Find where the given text appears and provide that cell's center as (x, y) coordinate. 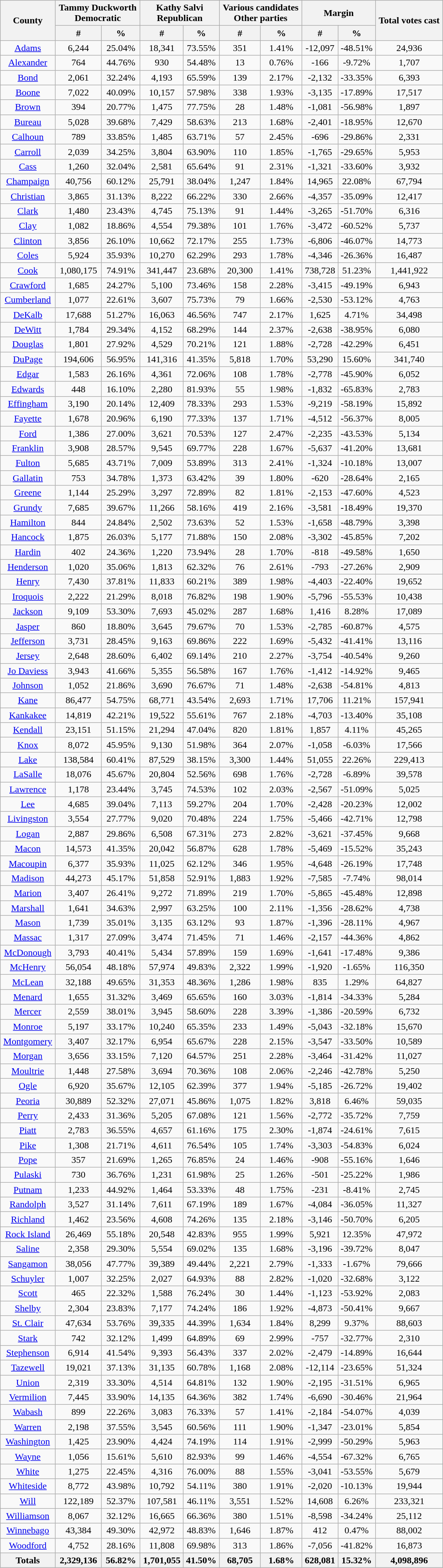
3,645 (162, 626)
-45.90% (357, 374)
5,554 (162, 1249)
101 (240, 226)
22.45% (121, 1471)
Douglas (28, 344)
37.55% (121, 1427)
39.04% (121, 804)
3,690 (162, 686)
-56.37% (357, 418)
16,644 (409, 1353)
12,105 (162, 1086)
2.61% (281, 567)
4,039 (409, 1412)
1,801 (79, 344)
63.90% (201, 152)
Adams (28, 48)
1,678 (79, 418)
47,634 (79, 1323)
2,083 (409, 1293)
Macoupin (28, 863)
-15.52% (357, 848)
2.15% (281, 1041)
64.93% (201, 1279)
-9,219 (320, 404)
4.11% (357, 730)
16,873 (409, 1545)
Cumberland (28, 300)
LaSalle (28, 774)
-5,432 (320, 641)
8,047 (409, 1249)
-3,196 (320, 1249)
1,897 (409, 107)
25,112 (409, 1516)
-31.42% (357, 1056)
2,745 (409, 1190)
Boone (28, 92)
64.89% (201, 1338)
Brown (28, 107)
-7,585 (320, 878)
17,566 (409, 745)
6,920 (79, 1086)
-23.65% (357, 1367)
44.92% (121, 1190)
20.77% (121, 107)
100 (240, 908)
-48.51% (357, 48)
18,341 (162, 48)
1.55% (281, 1471)
-45.48% (357, 893)
1.29% (357, 982)
-4,703 (320, 715)
39,335 (162, 1323)
144 (240, 330)
DeKalb (28, 315)
-51.70% (357, 211)
60.12% (121, 181)
Wayne (28, 1457)
Woodford (28, 1545)
-31.51% (357, 1383)
5,134 (409, 434)
6,393 (409, 78)
4,685 (79, 804)
9,667 (409, 1308)
1,416 (320, 611)
Schuyler (28, 1279)
Vermilion (28, 1397)
Moultrie (28, 1071)
Logan (28, 834)
35,243 (409, 848)
Fayette (28, 418)
Totals (28, 1560)
224 (240, 819)
Sangamon (28, 1264)
27,071 (162, 1101)
51.27% (121, 315)
4.71% (357, 315)
3,943 (79, 670)
1.82% (281, 1101)
Putnam (28, 1190)
40.41% (121, 952)
-2,132 (320, 78)
74.19% (201, 1442)
20,548 (162, 1234)
56.58% (201, 670)
2.06% (281, 1071)
2,310 (409, 1338)
68.29% (201, 330)
3,694 (162, 1071)
4,424 (162, 1442)
189 (240, 1205)
4,752 (79, 1545)
14,819 (79, 715)
Mason (28, 923)
377 (240, 1086)
114 (240, 1442)
5,924 (79, 256)
-3,302 (320, 537)
4,745 (162, 211)
2.27% (281, 656)
48.18% (121, 967)
1,386 (79, 434)
Jackson (28, 611)
-54.81% (357, 686)
54.11% (201, 1486)
79.38% (201, 226)
4,575 (409, 626)
219 (240, 893)
61.16% (201, 1130)
Jersey (28, 656)
10,662 (162, 241)
Washington (28, 1442)
2,559 (79, 1012)
30 (240, 1293)
2.79% (281, 1264)
-34.24% (357, 1516)
24,936 (409, 48)
-36.05% (357, 1205)
160 (240, 997)
57.98% (201, 92)
116,350 (409, 967)
27.92% (121, 344)
-1,081 (320, 107)
10,157 (162, 92)
2.16% (281, 508)
5,818 (240, 359)
28.16% (121, 1545)
16.10% (121, 389)
107,581 (162, 1501)
82.93% (201, 1457)
36.55% (121, 1130)
2.11% (281, 908)
48.36% (201, 982)
9,668 (409, 834)
157,941 (409, 700)
2,648 (79, 656)
4,738 (409, 908)
39.67% (121, 508)
-28.11% (357, 923)
357 (79, 1160)
Scott (28, 1293)
31.36% (121, 1115)
2,358 (79, 1249)
3,945 (162, 1012)
45,265 (409, 730)
7,120 (162, 1056)
5,610 (162, 1457)
39 (240, 478)
-50.41% (357, 1308)
-231 (320, 1190)
45.67% (121, 774)
-4,873 (320, 1308)
16,665 (162, 1516)
15,670 (409, 1027)
Monroe (28, 1027)
-5,185 (320, 1086)
-17.89% (357, 92)
12,798 (409, 819)
-4,084 (320, 1205)
66.22% (201, 196)
87,529 (162, 760)
6,190 (162, 418)
69.77% (201, 448)
-3,547 (320, 1041)
1,813 (162, 567)
-56.98% (357, 107)
39.68% (121, 122)
2,039 (79, 152)
70 (240, 626)
74.26% (201, 1219)
70.48% (201, 819)
730 (79, 1175)
6.26% (357, 1501)
Marshall (28, 908)
2,502 (162, 522)
-5,637 (320, 448)
6,052 (409, 374)
71.45% (201, 938)
19,021 (79, 1367)
Morgan (28, 1056)
-1,765 (320, 152)
Whiteside (28, 1486)
16,063 (162, 315)
3,135 (162, 923)
39,389 (162, 1264)
48.83% (201, 1531)
-48.79% (357, 522)
-2,778 (320, 374)
15.61% (121, 1457)
31,135 (162, 1367)
0.47% (357, 1531)
74.53% (201, 789)
72.06% (201, 374)
33.85% (121, 137)
7,177 (162, 1308)
1,875 (79, 537)
-3,472 (320, 226)
-1,386 (320, 1012)
150 (240, 537)
1.85% (281, 152)
-166 (320, 63)
21.29% (121, 596)
62.32% (201, 567)
88,002 (409, 1531)
21.71% (121, 1145)
32.04% (121, 166)
6,377 (79, 863)
1,231 (162, 1175)
5,963 (409, 1442)
-2,157 (320, 938)
-20.23% (357, 804)
1,373 (162, 478)
-47.60% (357, 493)
56.43% (201, 1353)
19,944 (409, 1486)
-5,043 (320, 1027)
34.63% (121, 908)
60.41% (121, 760)
32.24% (121, 78)
1.51% (281, 1516)
38.01% (121, 1012)
Wabash (28, 1412)
2,221 (240, 1264)
Ogle (28, 1086)
-620 (320, 478)
389 (240, 582)
15.60% (357, 359)
2.03% (281, 789)
69.98% (201, 1545)
26.41% (121, 893)
6,965 (409, 1383)
5,953 (409, 152)
9,020 (162, 819)
229,413 (409, 760)
6,765 (409, 1457)
15.32% (357, 1560)
Livingston (28, 819)
24.27% (121, 285)
59,035 (409, 1101)
-26.36% (357, 256)
57,974 (162, 967)
47.77% (121, 1264)
59.27% (201, 804)
1,425 (79, 1442)
76.82% (201, 596)
Alexander (28, 63)
287 (240, 611)
51.15% (121, 730)
-27.26% (357, 567)
1,441,922 (409, 270)
1,144 (79, 493)
21.86% (121, 686)
70.53% (201, 434)
Henderson (28, 567)
-32.18% (357, 1027)
38.04% (201, 181)
-5,865 (320, 893)
-41.41% (357, 641)
13,007 (409, 463)
43.54% (201, 700)
70.36% (201, 1071)
-3,621 (320, 834)
255 (240, 241)
2,222 (79, 596)
33.30% (121, 1383)
Lee (28, 804)
29.30% (121, 1249)
1,007 (79, 1279)
-5,796 (320, 596)
61.98% (201, 1175)
6,508 (162, 834)
62.12% (201, 863)
1,480 (79, 211)
1,583 (79, 374)
3,865 (79, 196)
88,603 (409, 1323)
32,188 (79, 982)
-12,097 (320, 48)
69 (240, 1338)
2,693 (240, 700)
159 (240, 952)
3,297 (162, 493)
273 (240, 834)
47.04% (201, 730)
-1,412 (320, 670)
10,792 (162, 1486)
11,025 (162, 863)
742 (79, 1338)
-30.46% (357, 1397)
-4,512 (320, 418)
4,316 (162, 1471)
4,763 (409, 300)
2,329,136 (79, 1560)
28.57% (121, 448)
3,908 (79, 448)
899 (79, 1412)
4,967 (409, 923)
3,190 (79, 404)
-2,401 (320, 122)
7,685 (79, 508)
1,475 (162, 107)
21,964 (409, 1397)
1,857 (320, 730)
Peoria (28, 1101)
20.96% (121, 418)
7,009 (162, 463)
14,773 (409, 241)
Kane (28, 700)
9,465 (409, 670)
41.66% (121, 670)
26,469 (79, 1234)
6,954 (162, 1041)
186 (240, 1308)
955 (240, 1234)
4,608 (162, 1219)
-2,530 (320, 300)
6,080 (409, 330)
9,386 (409, 952)
448 (79, 389)
753 (79, 478)
45.02% (201, 611)
-2,235 (320, 434)
58.60% (201, 1012)
Stephenson (28, 1353)
-3,581 (320, 508)
20,300 (240, 270)
33.90% (121, 1397)
34,498 (409, 315)
23.68% (201, 270)
138,584 (79, 760)
Hardin (28, 552)
11,027 (409, 1056)
Knox (28, 745)
3.39% (281, 1012)
8.28% (357, 611)
10,438 (409, 596)
Gallatin (28, 478)
77.75% (201, 107)
930 (162, 63)
337 (240, 1353)
10,270 (162, 256)
4,657 (162, 1130)
6,024 (409, 1145)
35.01% (121, 923)
-6.89% (357, 774)
46.11% (201, 1501)
64,827 (409, 982)
69.02% (201, 1249)
-2,772 (320, 1115)
9,260 (409, 656)
4,361 (162, 374)
-1.65% (357, 967)
9,272 (162, 893)
43.98% (121, 1486)
Coles (28, 256)
45.95% (121, 745)
1.93% (281, 92)
60.56% (201, 1427)
-45.85% (357, 537)
52.37% (121, 1501)
5,921 (320, 1234)
7,430 (79, 582)
-17.48% (357, 952)
81.93% (201, 389)
63.42% (201, 478)
1,080,175 (79, 270)
31.13% (121, 196)
34.25% (121, 152)
12,417 (409, 196)
42.83% (201, 1234)
White (28, 1471)
1,986 (409, 1175)
17,517 (409, 92)
-35.72% (357, 1115)
233 (240, 1027)
2,887 (79, 834)
29.34% (121, 330)
31,353 (162, 982)
-1,333 (320, 1264)
35,108 (409, 715)
16,487 (409, 256)
-1,814 (320, 997)
Tazewell (28, 1367)
62.29% (201, 256)
10,589 (409, 1041)
-32.77% (357, 1338)
1,625 (320, 315)
32.25% (121, 1279)
351 (240, 48)
141,316 (162, 359)
11.21% (357, 700)
13 (240, 63)
860 (79, 626)
20.14% (121, 404)
54.75% (121, 700)
27.09% (121, 938)
-2,246 (320, 1071)
Jo Daviess (28, 670)
198 (240, 596)
-3,265 (320, 211)
79 (240, 300)
52.91% (201, 878)
213 (240, 122)
158 (240, 285)
-1.67% (357, 1264)
341,447 (162, 270)
56.95% (121, 359)
1,056 (79, 1457)
Clark (28, 211)
31.32% (121, 997)
3.03% (281, 997)
835 (320, 982)
Piatt (28, 1130)
-4,648 (320, 863)
-55.53% (357, 596)
-3,464 (320, 1056)
Madison (28, 878)
4,098,896 (409, 1560)
105 (240, 1145)
4,514 (162, 1383)
56.82% (121, 1560)
-8,598 (320, 1516)
21,294 (162, 730)
-32.68% (357, 1279)
75.13% (201, 211)
-908 (320, 1160)
Clay (28, 226)
698 (240, 774)
22.61% (121, 300)
25 (240, 1175)
14,135 (162, 1397)
48 (240, 1190)
56.87% (201, 848)
9,130 (162, 745)
65.59% (201, 78)
341,740 (409, 359)
5,250 (409, 1071)
74.91% (121, 270)
-4,357 (320, 196)
44.39% (201, 1323)
5,737 (409, 226)
9,393 (162, 1353)
210 (240, 656)
-2,999 (320, 1442)
DuPage (28, 359)
Christian (28, 196)
40.09% (121, 92)
2.99% (281, 1338)
-33.50% (357, 1041)
346 (240, 863)
54.48% (201, 63)
-14.92% (357, 670)
2,280 (162, 389)
33.15% (121, 1056)
63.71% (201, 137)
9.37% (357, 1323)
93 (240, 923)
1,178 (79, 789)
18.86% (121, 226)
Clinton (28, 241)
3,793 (79, 952)
-41.82% (357, 1545)
-25.22% (357, 1175)
-12,114 (320, 1367)
-40.54% (357, 656)
34.78% (121, 478)
-3,415 (320, 285)
412 (320, 1531)
38.15% (201, 760)
53.76% (121, 1323)
1,707 (409, 63)
5,177 (162, 537)
Franklin (28, 448)
1,462 (79, 1219)
13,681 (409, 448)
64.57% (201, 1056)
6,402 (162, 656)
1,464 (162, 1190)
28.60% (121, 656)
7,445 (79, 1397)
3,398 (409, 522)
7,759 (409, 1115)
47,972 (409, 1234)
-53.12% (357, 300)
52 (240, 522)
1,265 (162, 1160)
57.89% (201, 952)
Macon (28, 848)
32.17% (121, 1041)
Carroll (28, 152)
7,615 (409, 1130)
1.73% (281, 241)
11,327 (409, 1205)
3,551 (240, 1501)
3,621 (162, 434)
6,316 (409, 211)
Iroquois (28, 596)
27.77% (121, 819)
4,523 (409, 493)
1,233 (79, 1190)
42.21% (121, 715)
-2,020 (320, 1486)
30,889 (79, 1101)
1,052 (79, 686)
53,290 (320, 359)
-29.86% (357, 137)
67.08% (201, 1115)
23.83% (121, 1308)
27.58% (121, 1071)
71.89% (201, 893)
69.86% (201, 641)
2.30% (281, 1130)
15,892 (409, 404)
-53.92% (357, 1293)
14,608 (320, 1501)
43,384 (79, 1531)
-2,184 (320, 1412)
6,451 (409, 344)
72.89% (201, 493)
4,193 (162, 78)
382 (240, 1397)
Kendall (28, 730)
55.61% (201, 715)
1.26% (281, 1175)
49.44% (201, 1264)
364 (240, 745)
1,499 (162, 1338)
-1,920 (320, 967)
1.66% (281, 300)
1,077 (79, 300)
1,883 (240, 878)
3,818 (320, 1101)
-2,567 (320, 789)
132 (240, 1383)
3,300 (240, 760)
Rock Island (28, 1234)
Lake (28, 760)
51.98% (201, 745)
40,756 (79, 181)
2.37% (281, 330)
111 (240, 1427)
73.94% (201, 552)
-50.29% (357, 1442)
65.67% (201, 1041)
1,260 (79, 166)
764 (79, 63)
8,018 (162, 596)
-34.33% (357, 997)
4,611 (162, 1145)
51.23% (357, 270)
-49.58% (357, 552)
17,748 (409, 863)
233,321 (409, 1501)
-1,832 (320, 389)
-4,403 (320, 582)
23,151 (79, 730)
55.18% (121, 1234)
5,100 (162, 285)
3,607 (162, 300)
-2,195 (320, 1383)
3,545 (162, 1427)
-5,469 (320, 848)
78.33% (201, 404)
6.46% (357, 1101)
4,862 (409, 938)
1.80% (281, 478)
1.56% (281, 1115)
-28.62% (357, 908)
65.65% (201, 997)
45.86% (201, 1101)
102 (240, 789)
24.36% (121, 552)
1,739 (79, 923)
-1,874 (320, 1130)
73.55% (201, 48)
19,402 (409, 1086)
39,578 (409, 774)
Tammy DuckworthDemocratic (98, 13)
738,728 (320, 270)
20,042 (162, 848)
26.16% (121, 374)
-49.19% (357, 285)
35.67% (121, 1086)
5,434 (162, 952)
-22.40% (357, 582)
60.78% (201, 1367)
5,205 (162, 1115)
76 (240, 567)
29.86% (121, 834)
Various candidatesOther parties (261, 13)
Winnebago (28, 1531)
0.76% (281, 63)
5,197 (79, 1027)
22.32% (121, 1293)
10,240 (162, 1027)
69.14% (201, 656)
49.30% (121, 1531)
21.69% (121, 1160)
1.95% (281, 863)
98,014 (409, 878)
-58.19% (357, 404)
1,247 (240, 181)
-7,056 (320, 1545)
Union (28, 1383)
72.17% (201, 241)
-3,146 (320, 1219)
394 (79, 107)
2.02% (281, 1353)
45.17% (121, 878)
628,081 (320, 1560)
-3,303 (320, 1145)
63.12% (201, 923)
76.24% (201, 1293)
55 (240, 389)
70.21% (201, 344)
-18.49% (357, 508)
194,606 (79, 359)
74.24% (201, 1308)
51,055 (320, 760)
Edgar (28, 374)
17,089 (409, 611)
77.33% (201, 418)
122,189 (79, 1501)
53.33% (201, 1190)
2,304 (79, 1308)
1,308 (79, 1145)
Will (28, 1501)
11,808 (162, 1545)
68,771 (162, 700)
-1,347 (320, 1427)
-33.35% (357, 78)
-60.52% (357, 226)
-1,321 (320, 166)
Richland (28, 1219)
McDonough (28, 952)
76.54% (201, 1145)
-793 (320, 567)
-54.83% (357, 1145)
-28.64% (357, 478)
2,165 (409, 478)
Edwards (28, 389)
3,745 (162, 789)
628 (240, 848)
Randolph (28, 1205)
7,693 (162, 611)
23.44% (121, 789)
Montgomery (28, 1041)
-42.29% (357, 344)
222 (240, 641)
41.50% (201, 1560)
33.17% (121, 1027)
24.84% (121, 522)
18.80% (121, 626)
14,573 (79, 848)
6,732 (409, 1012)
139 (240, 78)
11,266 (162, 508)
8,005 (409, 418)
67.31% (201, 834)
20,804 (162, 774)
-4,554 (320, 1457)
25.04% (121, 48)
3,083 (162, 1412)
44,273 (79, 878)
6,914 (79, 1353)
5,284 (409, 997)
8,072 (79, 745)
31.14% (121, 1205)
3,469 (162, 997)
Stark (28, 1338)
-42.71% (357, 819)
86,477 (79, 700)
McLean (28, 982)
37.81% (121, 582)
66.36% (201, 1516)
2.41% (281, 463)
3,554 (79, 819)
110 (240, 152)
7,202 (409, 537)
13,116 (409, 641)
1,685 (79, 285)
-1,020 (320, 1279)
-10.18% (357, 463)
3,656 (79, 1056)
Kankakee (28, 715)
73.63% (201, 522)
41.54% (121, 1353)
4,529 (162, 344)
-501 (320, 1175)
-2,428 (320, 804)
-23.01% (357, 1427)
Kathy SalviRepublican (180, 13)
75.73% (201, 300)
Margin (339, 13)
49.65% (121, 982)
Mercer (28, 1012)
-18.95% (357, 122)
Pope (28, 1160)
5,679 (409, 1471)
3,932 (409, 166)
19,652 (409, 582)
-54.07% (357, 1412)
-67.32% (357, 1457)
8,299 (320, 1323)
Jasper (28, 626)
5,854 (409, 1427)
5,028 (79, 122)
4,813 (409, 686)
2.47% (281, 434)
56,054 (79, 967)
51,324 (409, 1367)
5,685 (79, 463)
2,061 (79, 78)
Cass (28, 166)
Warren (28, 1427)
-44.36% (357, 938)
-757 (320, 1338)
64.36% (201, 1397)
-20.59% (357, 1012)
18,076 (79, 774)
-2,785 (320, 626)
6,943 (409, 285)
Henry (28, 582)
2,322 (240, 967)
-6,690 (320, 1397)
9,109 (79, 611)
St. Clair (28, 1323)
2,331 (409, 137)
-4,346 (320, 256)
Perry (28, 1115)
1,641 (79, 908)
37.13% (121, 1367)
1,448 (79, 1071)
1,275 (79, 1471)
-1,356 (320, 908)
7,611 (162, 1205)
-55.16% (357, 1160)
2.07% (281, 745)
Hamilton (28, 522)
1,020 (79, 567)
Calhoun (28, 137)
36.76% (121, 1175)
7,113 (162, 804)
17,688 (79, 315)
71.88% (201, 537)
3,856 (79, 241)
Pulaski (28, 1175)
-46.07% (357, 241)
17,706 (320, 700)
175 (240, 1130)
65.35% (201, 1027)
9,545 (162, 448)
25.29% (121, 493)
19,370 (409, 508)
35.06% (121, 567)
3,474 (162, 938)
-696 (320, 137)
26.10% (121, 241)
204 (240, 804)
23.43% (121, 211)
8,772 (79, 1486)
3,527 (79, 1205)
-9.72% (357, 63)
65.64% (201, 166)
12,670 (409, 122)
58.16% (201, 508)
-3,041 (320, 1471)
28.45% (121, 641)
1,317 (79, 938)
McHenry (28, 967)
42,972 (162, 1531)
County (28, 20)
58.63% (201, 122)
43.71% (121, 463)
25,791 (162, 181)
Marion (28, 893)
53.30% (121, 611)
Lawrence (28, 789)
9,163 (162, 641)
-26.72% (357, 1086)
73.46% (201, 285)
Ford (28, 434)
52.32% (121, 1101)
-50.70% (357, 1219)
26.03% (121, 537)
6,244 (79, 48)
62.39% (201, 1086)
Effingham (28, 404)
1,082 (79, 226)
-6,806 (320, 241)
51,858 (162, 878)
5,355 (162, 670)
2.45% (281, 137)
53.89% (201, 463)
Saline (28, 1249)
1,075 (240, 1101)
5,025 (409, 789)
1,168 (240, 1367)
-10.13% (357, 1486)
2,997 (162, 908)
-39.72% (357, 1249)
419 (240, 508)
23.56% (121, 1219)
-2,479 (320, 1353)
Williamson (28, 1516)
2,198 (79, 1427)
79,666 (409, 1264)
67.19% (201, 1205)
82 (240, 493)
Pike (28, 1145)
76.00% (201, 1471)
Crawford (28, 285)
137 (240, 418)
12,898 (409, 893)
-1,123 (320, 1293)
Shelby (28, 1308)
Cook (28, 270)
1.88% (281, 344)
1,485 (162, 137)
-29.65% (357, 152)
2.66% (281, 196)
2,319 (79, 1383)
6,205 (409, 1219)
99 (240, 1457)
-24.61% (357, 1130)
-65.83% (357, 389)
844 (79, 522)
-14.89% (357, 1353)
67,794 (409, 181)
-7.74% (357, 878)
76.67% (201, 686)
820 (240, 730)
8,067 (79, 1516)
2,433 (79, 1115)
-1,396 (320, 923)
3,731 (79, 641)
-3,754 (320, 656)
1,220 (162, 552)
1,634 (240, 1323)
-33.60% (357, 166)
747 (240, 315)
1,655 (79, 997)
Menard (28, 997)
-35.09% (357, 196)
-51.09% (357, 789)
-818 (320, 552)
-37.45% (357, 834)
22.08% (357, 181)
-1,658 (320, 522)
-60.87% (357, 626)
1,588 (162, 1293)
-26.19% (357, 863)
7,022 (79, 92)
-13.40% (357, 715)
Champaign (28, 181)
402 (79, 552)
-53.55% (357, 1471)
19,522 (162, 715)
27.00% (121, 434)
1.94% (281, 1086)
46.56% (201, 315)
7,429 (162, 122)
Johnson (28, 686)
330 (240, 196)
Greene (28, 493)
-2,153 (320, 493)
167 (240, 670)
23.90% (121, 1442)
1,784 (79, 330)
11,833 (162, 582)
-1,641 (320, 952)
-41.20% (357, 448)
24 (240, 1160)
465 (79, 1293)
4,554 (162, 226)
1.49% (281, 1027)
Total votes cast (409, 20)
789 (79, 137)
3,804 (162, 152)
14,965 (320, 181)
Fulton (28, 463)
-6.03% (357, 745)
Jefferson (28, 641)
Grundy (28, 508)
DeWitt (28, 330)
76.85% (201, 1160)
60.21% (201, 582)
Bond (28, 78)
2,909 (409, 567)
64.81% (201, 1383)
2,581 (162, 166)
-42.78% (357, 1071)
1,286 (240, 982)
2.31% (281, 166)
-1,324 (320, 463)
52.56% (201, 774)
3,122 (409, 1279)
Bureau (28, 122)
338 (240, 92)
-38.95% (357, 330)
251 (240, 1056)
Hancock (28, 537)
1,650 (409, 552)
63.25% (201, 908)
-3,135 (320, 92)
-1,058 (320, 745)
-5,466 (320, 819)
79.67% (201, 626)
44.76% (121, 63)
4,152 (162, 330)
127 (240, 434)
1.86% (281, 1545)
1.52% (281, 1501)
-8.41% (357, 1190)
Massac (28, 938)
2,027 (162, 1279)
12,409 (162, 404)
1,701,055 (162, 1560)
12.35% (357, 1234)
12,002 (409, 804)
38,056 (79, 1264)
49.83% (201, 967)
68,705 (240, 1560)
76.33% (201, 1412)
-43.53% (357, 434)
8,222 (162, 196)
767 (240, 715)
